Return the [X, Y] coordinate for the center point of the cell that contains the specified text.  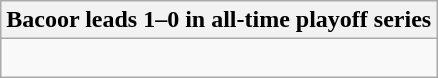
Bacoor leads 1–0 in all-time playoff series [219, 20]
